Find where the given text appears and provide that cell's center as (x, y) coordinate. 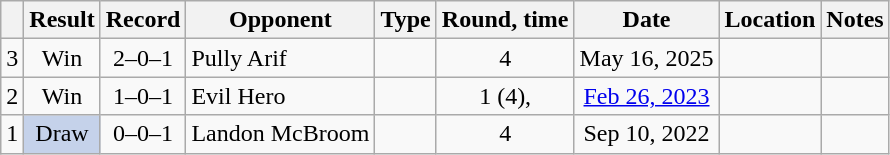
0–0–1 (143, 134)
Opponent (280, 20)
Date (646, 20)
Record (143, 20)
Sep 10, 2022 (646, 134)
Evil Hero (280, 96)
2 (12, 96)
Feb 26, 2023 (646, 96)
Location (770, 20)
1–0–1 (143, 96)
Round, time (505, 20)
1 (4), (505, 96)
Pully Arif (280, 58)
2–0–1 (143, 58)
1 (12, 134)
3 (12, 58)
May 16, 2025 (646, 58)
Draw (62, 134)
Landon McBroom (280, 134)
Notes (855, 20)
Result (62, 20)
Type (406, 20)
